Capture the cell that displays the provided text and extract its [X, Y] central coordinate. 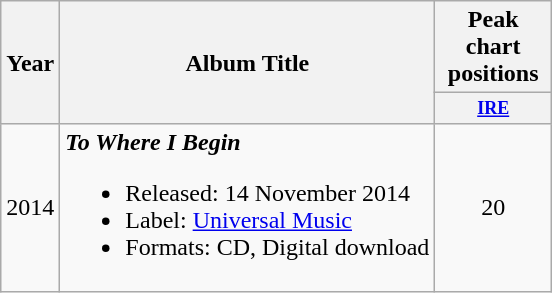
2014 [30, 208]
Album Title [248, 62]
IRE [494, 108]
To Where I BeginReleased: 14 November 2014Label: Universal MusicFormats: CD, Digital download [248, 208]
20 [494, 208]
Year [30, 62]
Peak chart positions [494, 47]
